Locate the cell with the specified text and output its [X, Y] center coordinate. 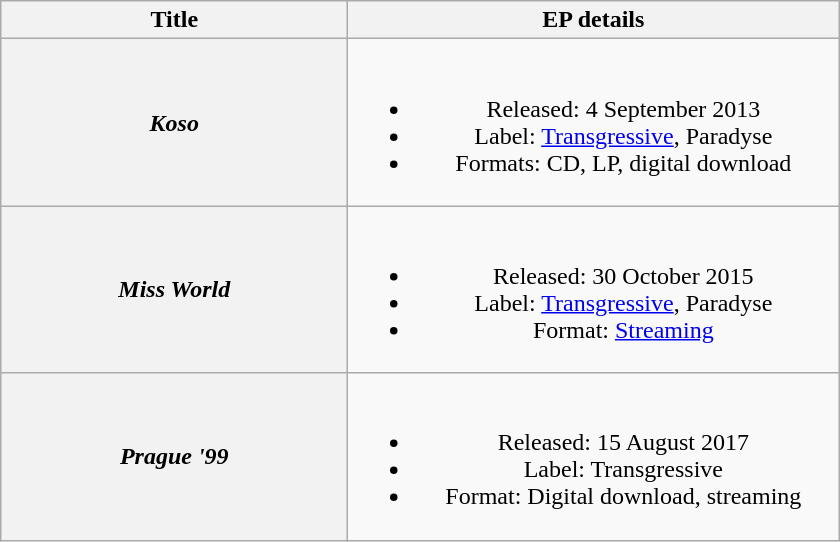
Released: 15 August 2017Label: TransgressiveFormat: Digital download, streaming [594, 456]
Miss World [174, 290]
Title [174, 20]
Koso [174, 122]
Released: 30 October 2015Label: Transgressive, ParadyseFormat: Streaming [594, 290]
Released: 4 September 2013Label: Transgressive, ParadyseFormats: CD, LP, digital download [594, 122]
Prague '99 [174, 456]
EP details [594, 20]
